Search for the cell housing the specified text and yield its [x, y] center coordinate. 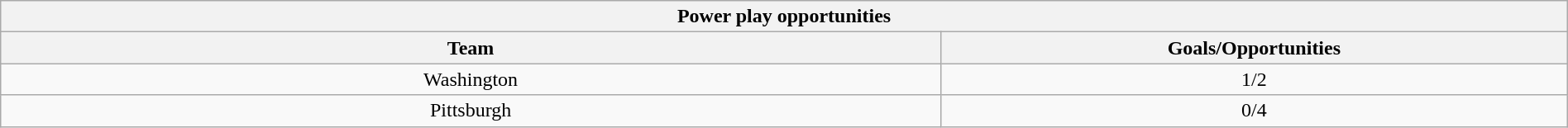
Washington [471, 79]
Power play opportunities [784, 17]
0/4 [1254, 111]
Team [471, 48]
1/2 [1254, 79]
Goals/Opportunities [1254, 48]
Pittsburgh [471, 111]
